Locate the cell with the specified text and output its (X, Y) center coordinate. 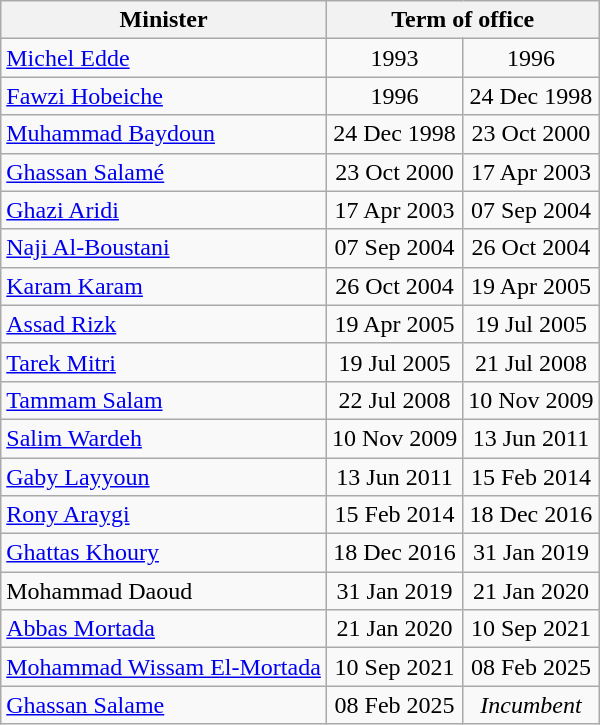
Naji Al-Boustani (164, 248)
Karam Karam (164, 286)
Gaby Layyoun (164, 477)
Muhammad Baydoun (164, 134)
Term of office (462, 20)
Incumbent (531, 705)
22 Jul 2008 (394, 400)
Tammam Salam (164, 400)
Fawzi Hobeiche (164, 96)
Mohammad Wissam El-Mortada (164, 667)
Assad Rizk (164, 324)
Rony Araygi (164, 515)
Abbas Mortada (164, 629)
Tarek Mitri (164, 362)
21 Jul 2008 (531, 362)
1993 (394, 58)
Ghassan Salame (164, 705)
Ghassan Salamé (164, 172)
Michel Edde (164, 58)
Mohammad Daoud (164, 591)
Ghattas Khoury (164, 553)
Minister (164, 20)
Ghazi Aridi (164, 210)
Salim Wardeh (164, 438)
